Identify which cell holds the provided text, then report its (x, y) central coordinate. 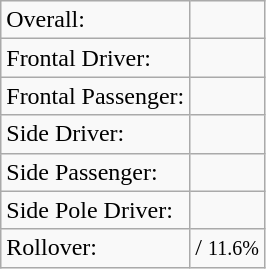
Side Pole Driver: (96, 210)
Frontal Driver: (96, 58)
Frontal Passenger: (96, 96)
Overall: (96, 20)
Side Passenger: (96, 172)
Rollover: (96, 248)
Side Driver: (96, 134)
/ 11.6% (228, 248)
